Extract the [X, Y] coordinate from the center of the cell holding the provided text.  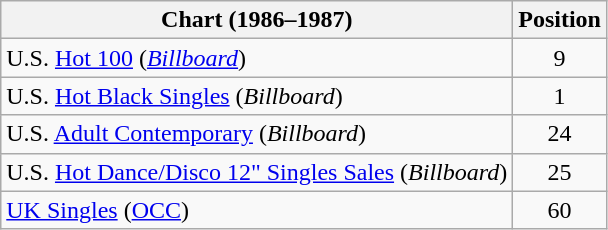
U.S. Adult Contemporary (Billboard) [257, 134]
U.S. Hot Black Singles (Billboard) [257, 96]
24 [560, 134]
1 [560, 96]
Chart (1986–1987) [257, 20]
U.S. Hot Dance/Disco 12" Singles Sales (Billboard) [257, 172]
9 [560, 58]
Position [560, 20]
UK Singles (OCC) [257, 210]
U.S. Hot 100 (Billboard) [257, 58]
25 [560, 172]
60 [560, 210]
